Identify which cell holds the provided text, then report its (x, y) central coordinate. 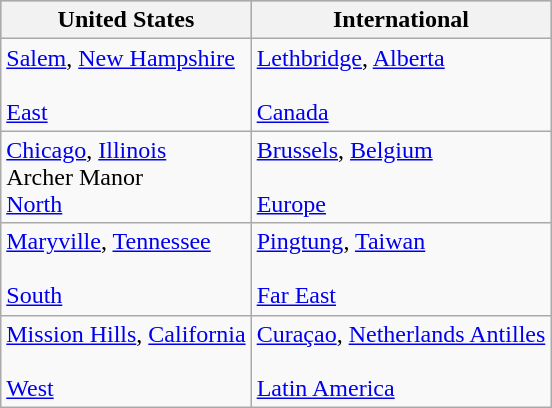
Maryville, TennesseeSouth (126, 269)
Chicago, IllinoisArcher ManorNorth (126, 177)
Pingtung, TaiwanFar East (401, 269)
Salem, New HampshireEast (126, 85)
Curaçao, Netherlands AntillesLatin America (401, 361)
Brussels, Belgium Europe (401, 177)
Lethbridge, AlbertaCanada (401, 85)
International (401, 20)
United States (126, 20)
Mission Hills, CaliforniaWest (126, 361)
